Capture the cell that displays the provided text and extract its [x, y] central coordinate. 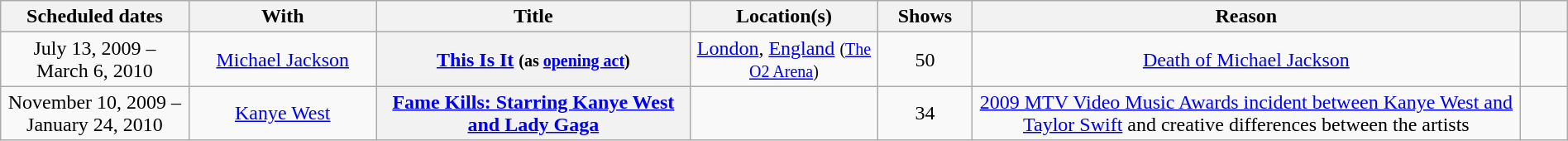
Reason [1245, 17]
Fame Kills: Starring Kanye West and Lady Gaga [533, 113]
34 [925, 113]
2009 MTV Video Music Awards incident between Kanye West and Taylor Swift and creative differences between the artists [1245, 113]
Location(s) [784, 17]
With [283, 17]
July 13, 2009 – March 6, 2010 [94, 60]
London, England (The O2 Arena) [784, 60]
Scheduled dates [94, 17]
Kanye West [283, 113]
Michael Jackson [283, 60]
This Is It (as opening act) [533, 60]
November 10, 2009 – January 24, 2010 [94, 113]
Death of Michael Jackson [1245, 60]
Shows [925, 17]
Title [533, 17]
50 [925, 60]
